From the cell containing the given text, extract its center point as (x, y) coordinate. 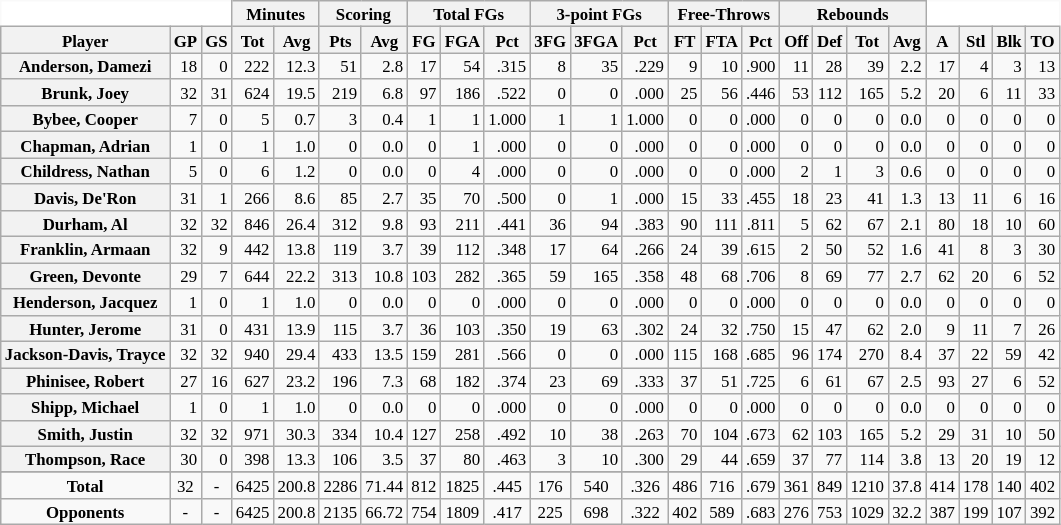
GS (216, 40)
196 (340, 381)
3-point FGs (599, 14)
627 (253, 381)
85 (340, 197)
FGA (463, 40)
Childress, Nathan (86, 171)
30.3 (297, 433)
FT (684, 40)
Blk (1008, 40)
219 (340, 93)
Anderson, Damezi (86, 66)
.417 (507, 512)
225 (550, 512)
Total (86, 486)
2.0 (907, 328)
1.6 (907, 250)
2.1 (907, 224)
698 (596, 512)
Pts (340, 40)
.725 (761, 381)
Thompson, Race (86, 459)
13.8 (297, 250)
182 (463, 381)
38 (596, 433)
Player (86, 40)
10.8 (384, 276)
754 (424, 512)
312 (340, 224)
.441 (507, 224)
54 (463, 66)
168 (722, 355)
19.5 (297, 93)
.811 (761, 224)
6.8 (384, 93)
1210 (867, 486)
3.8 (907, 459)
.445 (507, 486)
.566 (507, 355)
Stl (976, 40)
716 (722, 486)
13.3 (297, 459)
846 (253, 224)
.315 (507, 66)
44 (722, 459)
1809 (463, 512)
.266 (645, 250)
13.5 (384, 355)
1.3 (907, 197)
361 (796, 486)
Def (830, 40)
433 (340, 355)
.750 (761, 328)
107 (1008, 512)
96 (796, 355)
29.4 (297, 355)
753 (830, 512)
222 (253, 66)
.455 (761, 197)
812 (424, 486)
.673 (761, 433)
26 (1042, 328)
Chapman, Adrian (86, 145)
1.2 (297, 171)
12 (1042, 459)
.229 (645, 66)
Henderson, Jacquez (86, 302)
53 (796, 93)
281 (463, 355)
25 (684, 93)
2.8 (384, 66)
.522 (507, 93)
2.5 (907, 381)
Scoring (363, 14)
48 (684, 276)
Durham, Al (86, 224)
106 (340, 459)
8.6 (297, 197)
2286 (340, 486)
FTA (722, 40)
Green, Devonte (86, 276)
.446 (761, 93)
.365 (507, 276)
589 (722, 512)
61 (830, 381)
211 (463, 224)
64 (596, 250)
.333 (645, 381)
849 (830, 486)
97 (424, 93)
2.2 (907, 66)
9.8 (384, 224)
Free-Throws (724, 14)
266 (253, 197)
23.2 (297, 381)
.463 (507, 459)
Davis, De'Ron (86, 197)
37.8 (907, 486)
.302 (645, 328)
.358 (645, 276)
276 (796, 512)
63 (596, 328)
28 (830, 66)
Bybee, Cooper (86, 119)
.322 (645, 512)
127 (424, 433)
0.6 (907, 171)
Jackson-Davis, Trayce (86, 355)
414 (942, 486)
Shipp, Michael (86, 407)
Franklin, Armaan (86, 250)
Rebounds (853, 14)
104 (722, 433)
22 (976, 355)
Opponents (86, 512)
Off (796, 40)
.374 (507, 381)
13.9 (297, 328)
60 (1042, 224)
486 (684, 486)
TO (1042, 40)
174 (830, 355)
26.4 (297, 224)
7.3 (384, 381)
.326 (645, 486)
.679 (761, 486)
Total FGs (468, 14)
111 (722, 224)
0.7 (297, 119)
42 (1042, 355)
176 (550, 486)
3FGA (596, 40)
.300 (645, 459)
.659 (761, 459)
Smith, Justin (86, 433)
32.2 (907, 512)
94 (596, 224)
334 (340, 433)
159 (424, 355)
.348 (507, 250)
90 (684, 224)
398 (253, 459)
Minutes (276, 14)
.492 (507, 433)
140 (1008, 486)
178 (976, 486)
3.5 (384, 459)
12.3 (297, 66)
Brunk, Joey (86, 93)
FG (424, 40)
540 (596, 486)
2135 (340, 512)
.900 (761, 66)
119 (340, 250)
186 (463, 93)
Phinisee, Robert (86, 381)
22.2 (297, 276)
10.4 (384, 433)
282 (463, 276)
56 (722, 93)
.500 (507, 197)
71.44 (384, 486)
313 (340, 276)
.383 (645, 224)
114 (867, 459)
47 (830, 328)
0.4 (384, 119)
258 (463, 433)
431 (253, 328)
1029 (867, 512)
Hunter, Jerome (86, 328)
199 (976, 512)
940 (253, 355)
.685 (761, 355)
A (942, 40)
387 (942, 512)
.263 (645, 433)
971 (253, 433)
392 (1042, 512)
644 (253, 276)
GP (186, 40)
8.4 (907, 355)
442 (253, 250)
.615 (761, 250)
.350 (507, 328)
1825 (463, 486)
66.72 (384, 512)
270 (867, 355)
3FG (550, 40)
.683 (761, 512)
.706 (761, 276)
624 (253, 93)
